Extract the (X, Y) coordinate from the center of the cell holding the provided text.  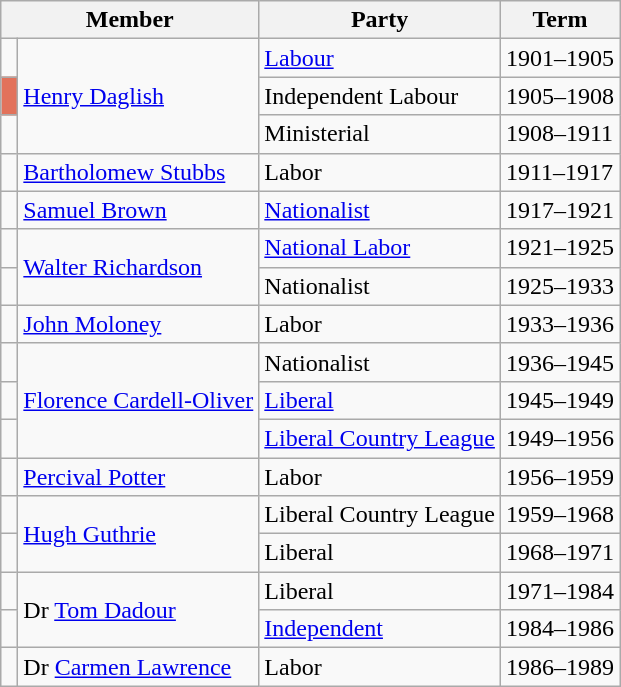
1921–1925 (560, 248)
Bartholomew Stubbs (138, 172)
Labour (380, 58)
Party (380, 20)
Florence Cardell-Oliver (138, 400)
1905–1908 (560, 96)
Hugh Guthrie (138, 534)
Henry Daglish (138, 96)
Member (130, 20)
Term (560, 20)
1911–1917 (560, 172)
Ministerial (380, 134)
National Labor (380, 248)
Dr Carmen Lawrence (138, 667)
1908–1911 (560, 134)
1925–1933 (560, 286)
1949–1956 (560, 438)
1984–1986 (560, 629)
Walter Richardson (138, 267)
1936–1945 (560, 362)
Percival Potter (138, 477)
John Moloney (138, 324)
Independent (380, 629)
1945–1949 (560, 400)
1968–1971 (560, 553)
1917–1921 (560, 210)
1986–1989 (560, 667)
Dr Tom Dadour (138, 610)
1956–1959 (560, 477)
Independent Labour (380, 96)
1971–1984 (560, 591)
1901–1905 (560, 58)
Samuel Brown (138, 210)
1959–1968 (560, 515)
1933–1936 (560, 324)
